Output the (X, Y) coordinate of the center of the cell containing the given text.  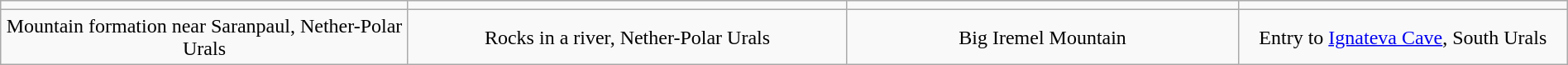
Mountain formation near Saranpaul, Nether-Polar Urals (205, 37)
Rocks in a river, Nether-Polar Urals (627, 37)
Entry to Ignateva Cave, South Urals (1403, 37)
Big Iremel Mountain (1043, 37)
